Scan for the cell matching the given text and deliver its [x, y] coordinate at center. 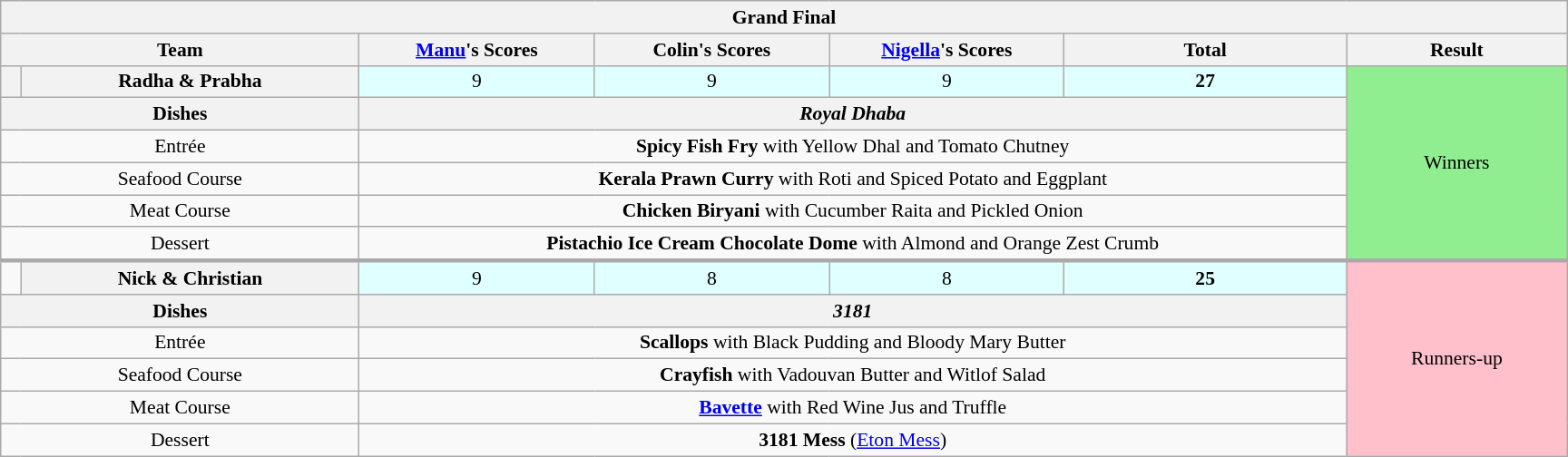
Total [1205, 50]
Runners-up [1457, 359]
Kerala Prawn Curry with Roti and Spiced Potato and Eggplant [853, 179]
Royal Dhaba [853, 114]
Bavette with Red Wine Jus and Truffle [853, 408]
Radha & Prabha [191, 82]
Manu's Scores [477, 50]
3181 [853, 311]
Nigella's Scores [947, 50]
Pistachio Ice Cream Chocolate Dome with Almond and Orange Zest Crumb [853, 245]
Nick & Christian [191, 277]
Colin's Scores [711, 50]
Chicken Biryani with Cucumber Raita and Pickled Onion [853, 211]
27 [1205, 82]
25 [1205, 277]
Team [180, 50]
3181 Mess (Eton Mess) [853, 440]
Scallops with Black Pudding and Bloody Mary Butter [853, 343]
Spicy Fish Fry with Yellow Dhal and Tomato Chutney [853, 147]
Crayfish with Vadouvan Butter and Witlof Salad [853, 375]
Result [1457, 50]
Winners [1457, 163]
Grand Final [784, 17]
